Provide the [X, Y] coordinate of the cell's center where the given text is located.  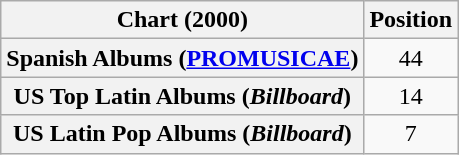
US Latin Pop Albums (Billboard) [182, 134]
44 [411, 58]
US Top Latin Albums (Billboard) [182, 96]
Spanish Albums (PROMUSICAE) [182, 58]
Chart (2000) [182, 20]
Position [411, 20]
7 [411, 134]
14 [411, 96]
